Extract the [X, Y] coordinate from the center of the cell holding the provided text.  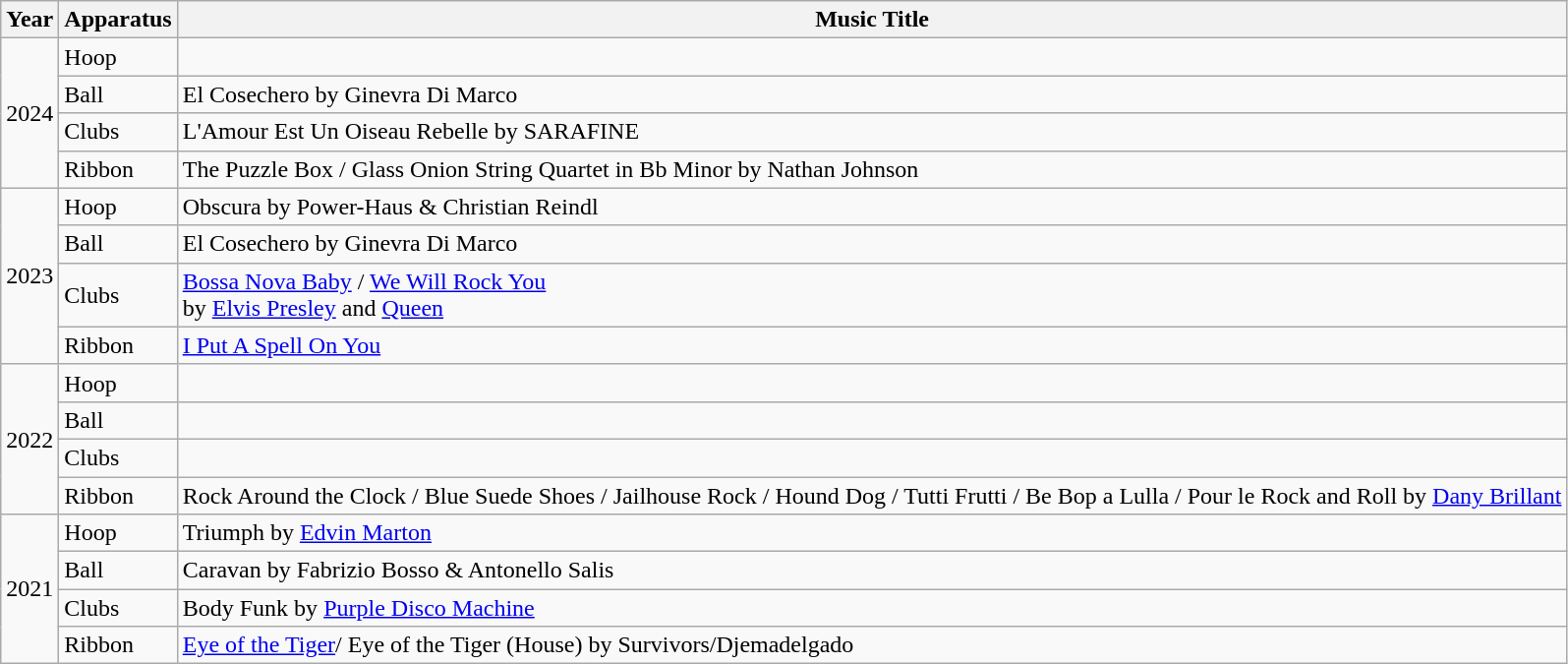
2021 [29, 589]
Apparatus [118, 20]
2024 [29, 113]
Obscura by Power-Haus & Christian Reindl [872, 207]
L'Amour Est Un Oiseau Rebelle by SARAFINE [872, 132]
Rock Around the Clock / Blue Suede Shoes / Jailhouse Rock / Hound Dog / Tutti Frutti / Be Bop a Lulla / Pour le Rock and Roll by Dany Brillant [872, 495]
The Puzzle Box / Glass Onion String Quartet in Bb Minor by Nathan Johnson [872, 169]
2022 [29, 439]
2023 [29, 275]
Bossa Nova Baby / We Will Rock Youby Elvis Presley and Queen [872, 295]
Caravan by Fabrizio Bosso & Antonello Salis [872, 571]
Year [29, 20]
Body Funk by Purple Disco Machine [872, 608]
I Put A Spell On You [872, 345]
Triumph by Edvin Marton [872, 533]
Music Title [872, 20]
Eye of the Tiger/ Eye of the Tiger (House) by Survivors/Djemadelgado [872, 645]
